Return the [X, Y] coordinate for the center point of the cell that contains the specified text.  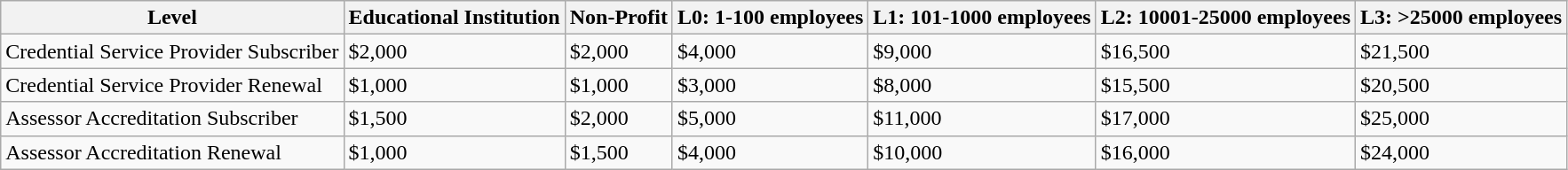
$3,000 [770, 85]
L3: >25000 employees [1461, 18]
L1: 101-1000 employees [982, 18]
$8,000 [982, 85]
$16,000 [1225, 152]
$21,500 [1461, 51]
Level [172, 18]
$25,000 [1461, 119]
$20,500 [1461, 85]
Educational Institution [455, 18]
L2: 10001-25000 employees [1225, 18]
$9,000 [982, 51]
$10,000 [982, 152]
Non-Profit [618, 18]
$16,500 [1225, 51]
Assessor Accreditation Renewal [172, 152]
$15,500 [1225, 85]
Credential Service Provider Renewal [172, 85]
L0: 1-100 employees [770, 18]
$5,000 [770, 119]
Credential Service Provider Subscriber [172, 51]
Assessor Accreditation Subscriber [172, 119]
$11,000 [982, 119]
$24,000 [1461, 152]
$17,000 [1225, 119]
